For the text-containing cell, return its midpoint in (x, y) coordinate format. 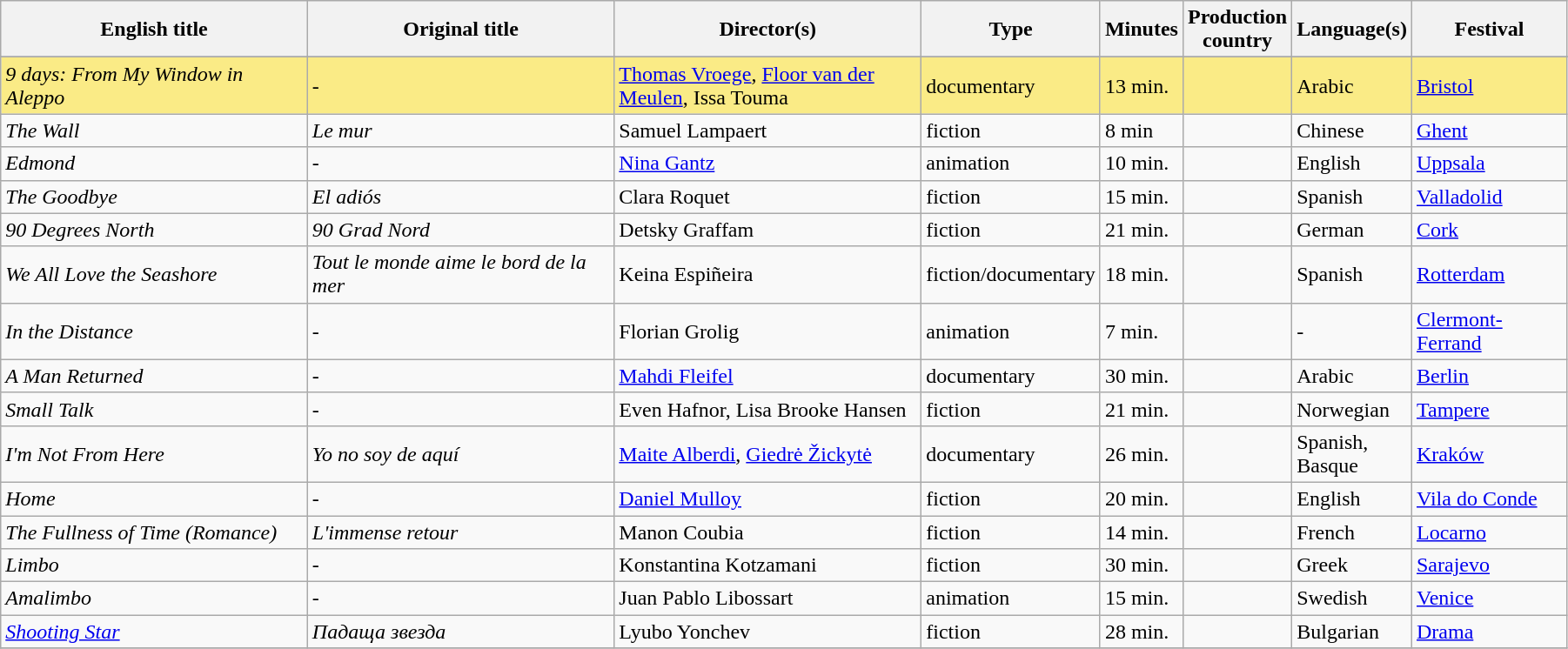
7 min. (1142, 331)
Florian Grolig (767, 331)
8 min (1142, 130)
Rotterdam (1489, 275)
Drama (1489, 632)
Samuel Lampaert (767, 130)
Spanish, Basque (1352, 454)
Uppsala (1489, 164)
German (1352, 230)
We All Love the Seashore (155, 275)
Director(s) (767, 30)
The Wall (155, 130)
Valladolid (1489, 197)
9 days: From My Window in Aleppo (155, 85)
Clermont-Ferrand (1489, 331)
Language(s) (1352, 30)
Clara Roquet (767, 197)
Chinese (1352, 130)
Sarajevo (1489, 565)
Konstantina Kotzamani (767, 565)
20 min. (1142, 498)
Norwegian (1352, 409)
L'immense retour (460, 532)
Edmond (155, 164)
Small Talk (155, 409)
Cork (1489, 230)
14 min. (1142, 532)
26 min. (1142, 454)
Berlin (1489, 376)
Vila do Conde (1489, 498)
Minutes (1142, 30)
Manon Coubia (767, 532)
Festival (1489, 30)
The Goodbye (155, 197)
Swedish (1352, 599)
Amalimbo (155, 599)
Type (1011, 30)
10 min. (1142, 164)
The Fullness of Time (Romance) (155, 532)
Even Hafnor, Lisa Brooke Hansen (767, 409)
fiction/documentary (1011, 275)
Le mur (460, 130)
Production country (1237, 30)
In the Distance (155, 331)
90 Grad Nord (460, 230)
Home (155, 498)
El adiós (460, 197)
Tout le monde aime le bord de la mer (460, 275)
Greek (1352, 565)
Yo no soy de aquí (460, 454)
Shooting Star (155, 632)
French (1352, 532)
Locarno (1489, 532)
English title (155, 30)
Падаща звезда (460, 632)
18 min. (1142, 275)
Original title (460, 30)
Thomas Vroege, Floor van der Meulen, Issa Touma (767, 85)
28 min. (1142, 632)
13 min. (1142, 85)
Keina Espiñeira (767, 275)
Lyubo Yonchev (767, 632)
Bristol (1489, 85)
A Man Returned (155, 376)
Mahdi Fleifel (767, 376)
Kraków (1489, 454)
90 Degrees North (155, 230)
Nina Gantz (767, 164)
Detsky Graffam (767, 230)
Juan Pablo Libossart (767, 599)
Venice (1489, 599)
I'm Not From Here (155, 454)
Bulgarian (1352, 632)
Daniel Mulloy (767, 498)
Limbo (155, 565)
Tampere (1489, 409)
Ghent (1489, 130)
Maite Alberdi, Giedrė Žickytė (767, 454)
